Return the (X, Y) coordinate for the center point of the cell that contains the specified text.  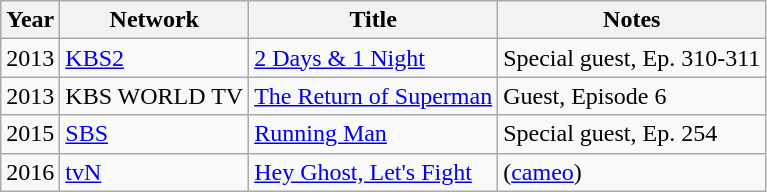
Guest, Episode 6 (632, 96)
Special guest, Ep. 254 (632, 134)
KBS WORLD TV (154, 96)
SBS (154, 134)
2 Days & 1 Night (374, 58)
Special guest, Ep. 310-311 (632, 58)
KBS2 (154, 58)
(cameo) (632, 172)
Network (154, 20)
2015 (30, 134)
Title (374, 20)
tvN (154, 172)
Hey Ghost, Let's Fight (374, 172)
Running Man (374, 134)
Notes (632, 20)
The Return of Superman (374, 96)
2016 (30, 172)
Year (30, 20)
